Identify which cell holds the provided text, then report its [X, Y] central coordinate. 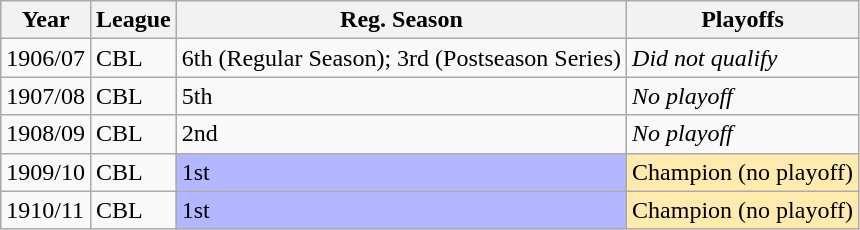
1906/07 [46, 58]
2nd [401, 134]
Playoffs [743, 20]
1908/09 [46, 134]
1907/08 [46, 96]
1909/10 [46, 172]
Reg. Season [401, 20]
1910/11 [46, 210]
League [133, 20]
6th (Regular Season); 3rd (Postseason Series) [401, 58]
5th [401, 96]
Did not qualify [743, 58]
Year [46, 20]
